Provide the (x, y) coordinate of the cell's center where the given text is located.  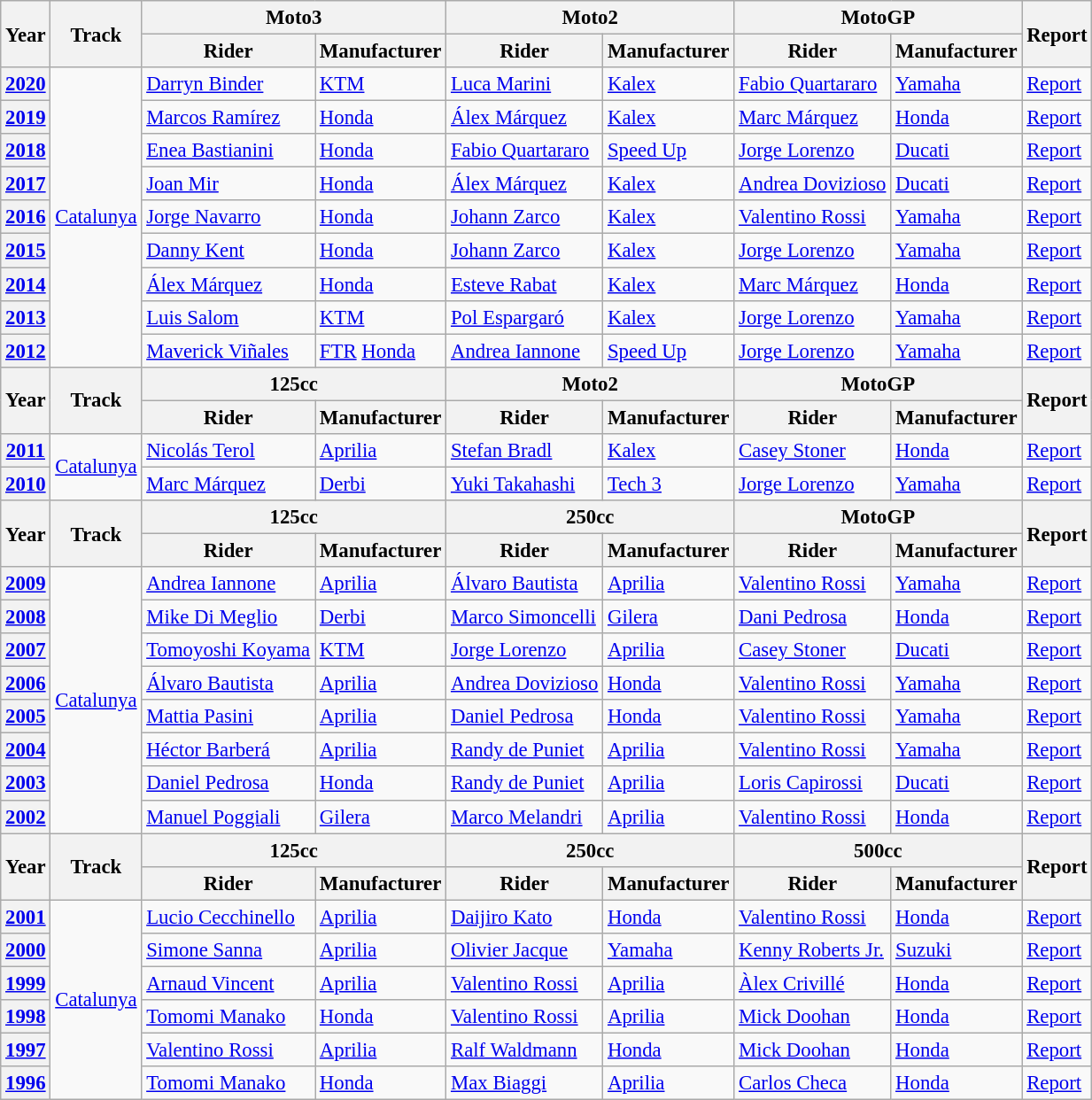
Marco Melandri (524, 817)
Joan Mir (228, 184)
2016 (26, 217)
Àlex Crivillé (813, 983)
2018 (26, 151)
2007 (26, 650)
2000 (26, 950)
2017 (26, 184)
Manuel Poggiali (228, 817)
Yuki Takahashi (524, 484)
2006 (26, 684)
Simone Sanna (228, 950)
Kenny Roberts Jr. (813, 950)
2011 (26, 451)
Ralf Waldmann (524, 1050)
2001 (26, 917)
Lucio Cecchinello (228, 917)
1996 (26, 1083)
Luis Salom (228, 317)
1999 (26, 983)
Suzuki (956, 950)
Mike Di Meglio (228, 617)
Marcos Ramírez (228, 118)
Loris Capirossi (813, 784)
Marco Simoncelli (524, 617)
FTR Honda (381, 351)
Pol Espargaró (524, 317)
Moto3 (294, 18)
Danny Kent (228, 251)
Luca Marini (524, 84)
1998 (26, 1017)
2010 (26, 484)
2009 (26, 584)
Daijiro Kato (524, 917)
Arnaud Vincent (228, 983)
2004 (26, 750)
Enea Bastianini (228, 151)
2020 (26, 84)
2005 (26, 717)
2019 (26, 118)
Tech 3 (669, 484)
2012 (26, 351)
Maverick Viñales (228, 351)
2008 (26, 617)
Max Biaggi (524, 1083)
2003 (26, 784)
Darryn Binder (228, 84)
Esteve Rabat (524, 284)
Jorge Navarro (228, 217)
Mattia Pasini (228, 717)
Olivier Jacque (524, 950)
2015 (26, 251)
Carlos Checa (813, 1083)
2014 (26, 284)
1997 (26, 1050)
Tomoyoshi Koyama (228, 650)
Stefan Bradl (524, 451)
2013 (26, 317)
Dani Pedrosa (813, 617)
500cc (879, 850)
2002 (26, 817)
Nicolás Terol (228, 451)
Héctor Barberá (228, 750)
